For the text-containing cell, return its midpoint in [x, y] coordinate format. 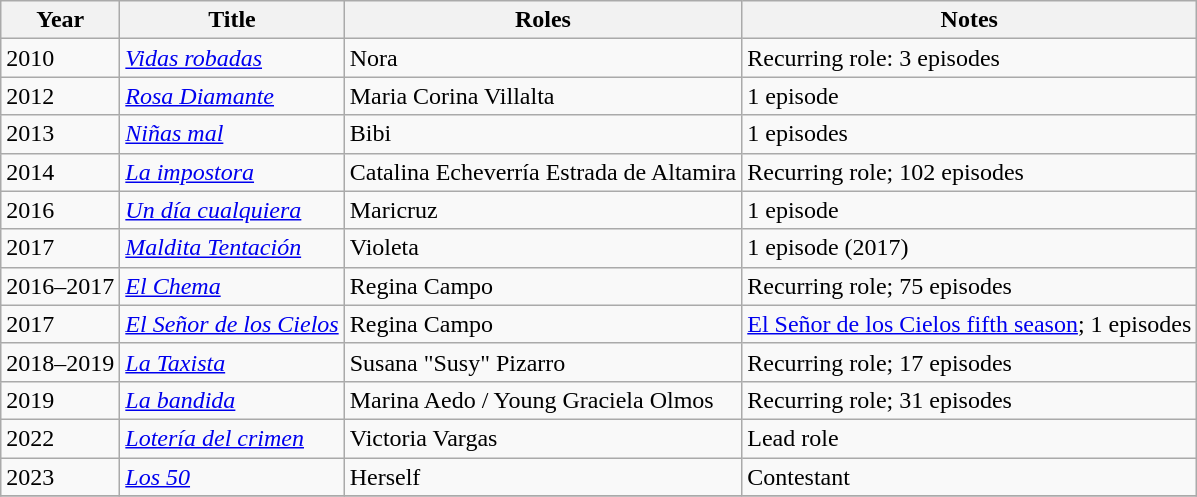
Lotería del crimen [232, 438]
Lead role [970, 438]
El Señor de los Cielos [232, 324]
Vidas robadas [232, 58]
Rosa Diamante [232, 96]
El Chema [232, 286]
Un día cualquiera [232, 210]
Recurring role; 75 episodes [970, 286]
Nora [543, 58]
2018–2019 [60, 362]
Maria Corina Villalta [543, 96]
Maricruz [543, 210]
Violeta [543, 248]
Contestant [970, 477]
Niñas mal [232, 134]
Roles [543, 20]
Title [232, 20]
Recurring role; 102 episodes [970, 172]
2016 [60, 210]
Susana "Susy" Pizarro [543, 362]
Marina Aedo / Young Graciela Olmos [543, 400]
1 episodes [970, 134]
La bandida [232, 400]
2014 [60, 172]
2022 [60, 438]
El Señor de los Cielos fifth season; 1 episodes [970, 324]
2010 [60, 58]
Recurring role; 31 episodes [970, 400]
Bibi [543, 134]
Victoria Vargas [543, 438]
Catalina Echeverría Estrada de Altamira [543, 172]
La Taxista [232, 362]
Maldita Tentación [232, 248]
2016–2017 [60, 286]
2023 [60, 477]
Recurring role; 17 episodes [970, 362]
2019 [60, 400]
1 episode (2017) [970, 248]
2012 [60, 96]
2013 [60, 134]
Los 50 [232, 477]
Notes [970, 20]
Recurring role: 3 episodes [970, 58]
Year [60, 20]
Herself [543, 477]
La impostora [232, 172]
